Return [X, Y] of the center of cell containing provided text 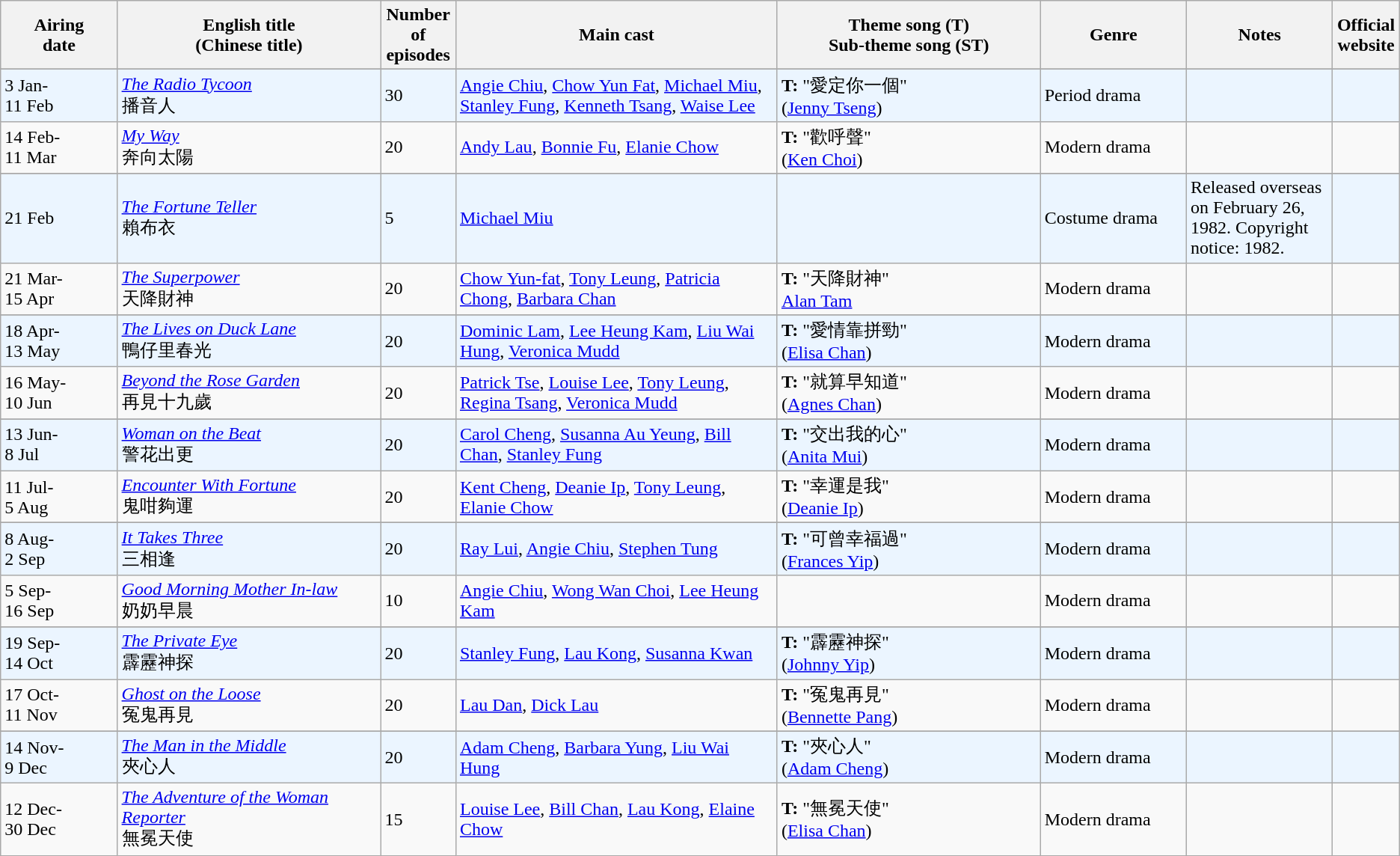
T: "天降財神" Alan Tam [909, 289]
T: "就算早知道" (Agnes Chan) [909, 393]
15 [419, 820]
The Adventure of the Woman Reporter 無冕天使 [249, 820]
T: "可曾幸福過" (Frances Yip) [909, 549]
T: "夾心人" (Adam Cheng) [909, 757]
Ray Lui, Angie Chiu, Stephen Tung [616, 549]
Angie Chiu, Wong Wan Choi, Lee Heung Kam [616, 601]
Airingdate [59, 35]
T: "交出我的心" (Anita Mui) [909, 445]
Woman on the Beat 警花出更 [249, 445]
12 Dec- 30 Dec [59, 820]
T: "冤鬼再見" (Bennette Pang) [909, 706]
Louise Lee, Bill Chan, Lau Kong, Elaine Chow [616, 820]
5 Sep- 16 Sep [59, 601]
Angie Chiu, Chow Yun Fat, Michael Miu, Stanley Fung, Kenneth Tsang, Waise Lee [616, 96]
16 May- 10 Jun [59, 393]
Michael Miu [616, 218]
The Man in the Middle 夾心人 [249, 757]
14 Feb- 11 Mar [59, 147]
11 Jul- 5 Aug [59, 497]
The Lives on Duck Lane 鴨仔里春光 [249, 341]
T: "霹靂神探" (Johnny Yip) [909, 653]
Kent Cheng, Deanie Ip, Tony Leung, Elanie Chow [616, 497]
17 Oct- 11 Nov [59, 706]
My Way 奔向太陽 [249, 147]
T: "幸運是我" (Deanie Ip) [909, 497]
Released overseas on February 26, 1982. Copyright notice: 1982. [1259, 218]
Main cast [616, 35]
T: "無冕天使" (Elisa Chan) [909, 820]
18 Apr- 13 May [59, 341]
Dominic Lam, Lee Heung Kam, Liu Wai Hung, Veronica Mudd [616, 341]
Official website [1366, 35]
30 [419, 96]
English title (Chinese title) [249, 35]
Ghost on the Loose 冤鬼再見 [249, 706]
Stanley Fung, Lau Kong, Susanna Kwan [616, 653]
T: "歡呼聲" (Ken Choi) [909, 147]
T: "愛情靠拼勁" (Elisa Chan) [909, 341]
8 Aug- 2 Sep [59, 549]
The Private Eye 霹靂神探 [249, 653]
Costume drama [1113, 218]
The Fortune Teller 賴布衣 [249, 218]
21 Mar- 15 Apr [59, 289]
Patrick Tse, Louise Lee, Tony Leung, Regina Tsang, Veronica Mudd [616, 393]
10 [419, 601]
Notes [1259, 35]
Number of episodes [419, 35]
13 Jun- 8 Jul [59, 445]
Andy Lau, Bonnie Fu, Elanie Chow [616, 147]
5 [419, 218]
Carol Cheng, Susanna Au Yeung, Bill Chan, Stanley Fung [616, 445]
Chow Yun-fat, Tony Leung, Patricia Chong, Barbara Chan [616, 289]
3 Jan- 11 Feb [59, 96]
Adam Cheng, Barbara Yung, Liu Wai Hung [616, 757]
21 Feb [59, 218]
Encounter With Fortune 鬼咁夠運 [249, 497]
14 Nov- 9 Dec [59, 757]
Lau Dan, Dick Lau [616, 706]
Good Morning Mother In-law 奶奶早晨 [249, 601]
Period drama [1113, 96]
Theme song (T) Sub-theme song (ST) [909, 35]
Genre [1113, 35]
Beyond the Rose Garden 再見十九歲 [249, 393]
T: "愛定你一個" (Jenny Tseng) [909, 96]
The Radio Tycoon 播音人 [249, 96]
The Superpower 天降財神 [249, 289]
It Takes Three 三相逢 [249, 549]
19 Sep- 14 Oct [59, 653]
